For the text-containing cell, return its midpoint in (x, y) coordinate format. 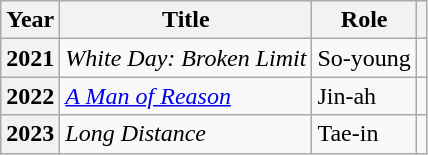
So-young (364, 58)
2023 (30, 134)
Year (30, 20)
Jin-ah (364, 96)
2022 (30, 96)
Role (364, 20)
Long Distance (186, 134)
A Man of Reason (186, 96)
2021 (30, 58)
Title (186, 20)
Tae-in (364, 134)
White Day: Broken Limit (186, 58)
